Find where the given text appears and provide that cell's center as [X, Y] coordinate. 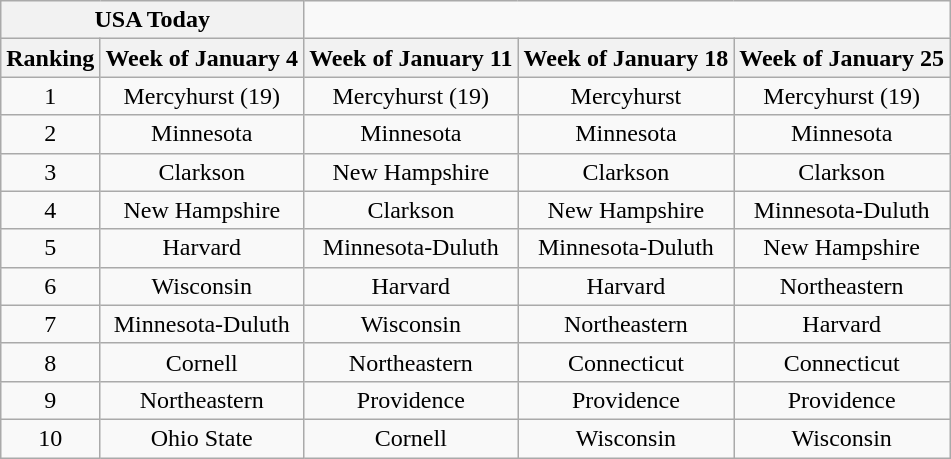
4 [50, 210]
8 [50, 362]
USA Today [152, 20]
2 [50, 134]
1 [50, 96]
5 [50, 248]
7 [50, 324]
Ohio State [202, 438]
Week of January 18 [626, 58]
Week of January 4 [202, 58]
Week of January 25 [842, 58]
3 [50, 172]
9 [50, 400]
Week of January 11 [411, 58]
Mercyhurst [626, 96]
6 [50, 286]
Ranking [50, 58]
10 [50, 438]
